From the cell containing the given text, extract its center point as (X, Y) coordinate. 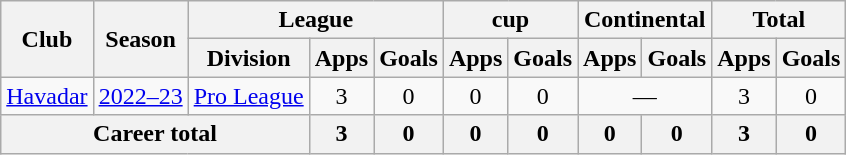
— (645, 96)
Career total (155, 134)
Season (140, 39)
Continental (645, 20)
Pro League (248, 96)
cup (510, 20)
2022–23 (140, 96)
Club (47, 39)
Division (248, 58)
Total (779, 20)
Havadar (47, 96)
League (316, 20)
